Return (x, y) of the center of cell containing provided text 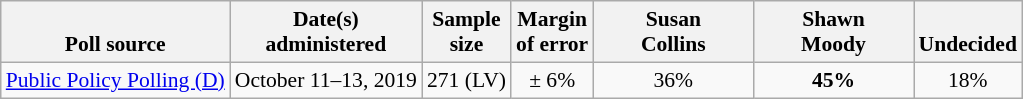
Poll source (116, 32)
SusanCollins (673, 32)
Undecided (968, 32)
Date(s)administered (326, 32)
± 6% (552, 80)
ShawnMoody (833, 32)
October 11–13, 2019 (326, 80)
Public Policy Polling (D) (116, 80)
36% (673, 80)
271 (LV) (466, 80)
45% (833, 80)
Samplesize (466, 32)
18% (968, 80)
Marginof error (552, 32)
